Capture the cell that displays the provided text and extract its [X, Y] central coordinate. 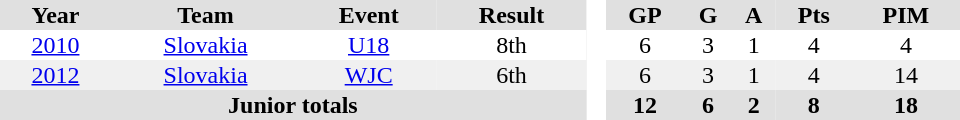
2 [754, 105]
Event [368, 15]
12 [644, 105]
GP [644, 15]
8th [512, 45]
Pts [814, 15]
G [708, 15]
U18 [368, 45]
2012 [56, 75]
Result [512, 15]
PIM [906, 15]
Team [206, 15]
2010 [56, 45]
18 [906, 105]
WJC [368, 75]
Year [56, 15]
Junior totals [293, 105]
8 [814, 105]
6th [512, 75]
A [754, 15]
14 [906, 75]
